Locate the cell with the specified text and output its [x, y] center coordinate. 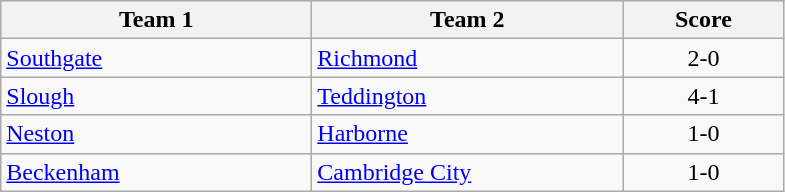
Slough [156, 96]
Score [704, 20]
2-0 [704, 58]
Teddington [468, 96]
Team 1 [156, 20]
Cambridge City [468, 172]
Harborne [468, 134]
4-1 [704, 96]
Team 2 [468, 20]
Beckenham [156, 172]
Neston [156, 134]
Richmond [468, 58]
Southgate [156, 58]
